Determine the (X, Y) coordinate at the center of the cell enclosing the given text.  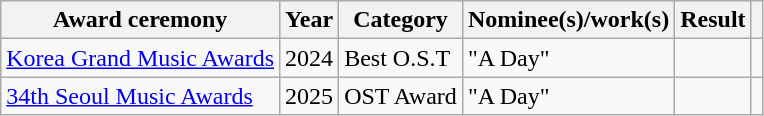
Year (310, 20)
OST Award (401, 96)
Result (713, 20)
2025 (310, 96)
2024 (310, 58)
34th Seoul Music Awards (140, 96)
Award ceremony (140, 20)
Korea Grand Music Awards (140, 58)
Best O.S.T (401, 58)
Nominee(s)/work(s) (568, 20)
Category (401, 20)
